From the cell containing the given text, extract its center point as [X, Y] coordinate. 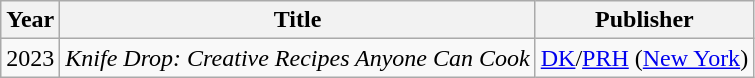
Title [298, 20]
Year [30, 20]
Knife Drop: Creative Recipes Anyone Can Cook [298, 58]
2023 [30, 58]
DK/PRH (New York) [644, 58]
Publisher [644, 20]
